Identify which cell holds the provided text, then report its [X, Y] central coordinate. 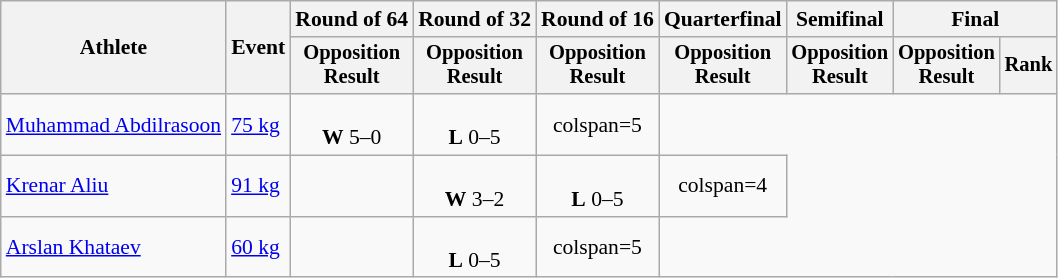
75 kg [258, 124]
Krenar Aliu [114, 186]
Athlete [114, 48]
Quarterfinal [723, 19]
Muhammad Abdilrasoon [114, 124]
Round of 32 [474, 19]
Rank [1029, 66]
colspan=4 [723, 186]
W 5–0 [352, 124]
Round of 16 [598, 19]
Semifinal [840, 19]
Round of 64 [352, 19]
Final [975, 19]
W 3–2 [474, 186]
60 kg [258, 248]
91 kg [258, 186]
Event [258, 48]
Arslan Khataev [114, 248]
